For the text-containing cell, return its midpoint in (X, Y) coordinate format. 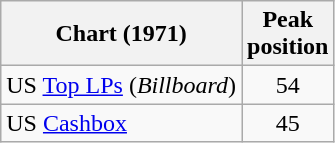
54 (288, 85)
45 (288, 123)
Peakposition (288, 34)
Chart (1971) (122, 34)
US Top LPs (Billboard) (122, 85)
US Cashbox (122, 123)
